Output the (x, y) coordinate of the center of the cell containing the given text.  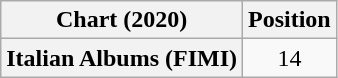
Chart (2020) (122, 20)
Position (290, 20)
14 (290, 58)
Italian Albums (FIMI) (122, 58)
